Find where the given text appears and provide that cell's center as (x, y) coordinate. 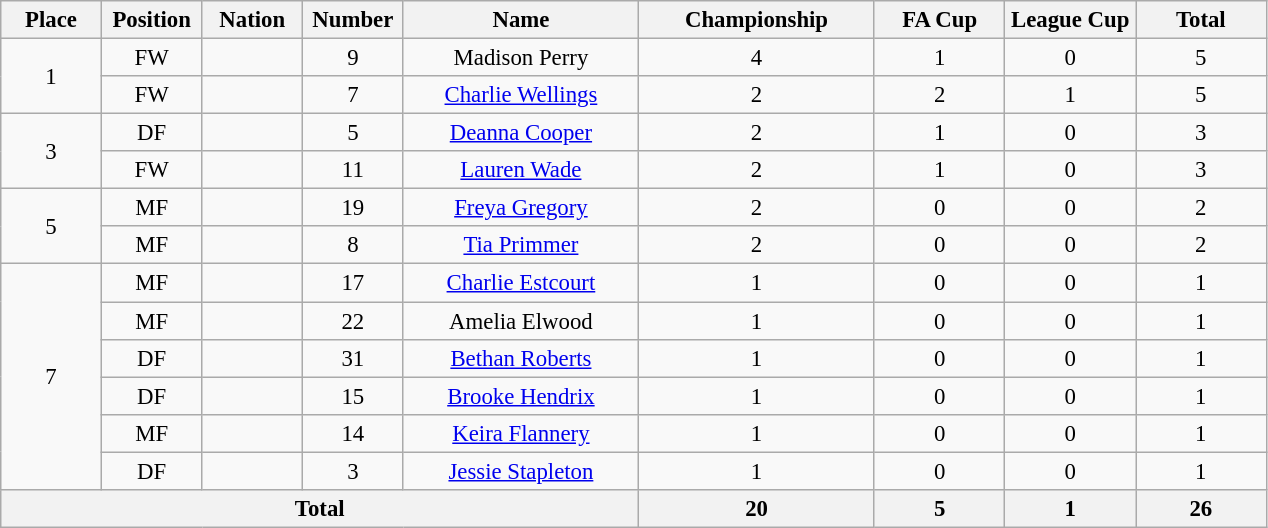
Charlie Wellings (521, 95)
31 (354, 358)
22 (354, 321)
Name (521, 20)
Jessie Stapleton (521, 471)
19 (354, 208)
Freya Gregory (521, 208)
26 (1202, 509)
Tia Primmer (521, 245)
Deanna Cooper (521, 133)
11 (354, 170)
4 (757, 58)
League Cup (1070, 20)
20 (757, 509)
15 (354, 396)
Charlie Estcourt (521, 283)
Position (152, 20)
Madison Perry (521, 58)
Place (52, 20)
9 (354, 58)
Brooke Hendrix (521, 396)
Number (354, 20)
FA Cup (940, 20)
8 (354, 245)
Championship (757, 20)
Bethan Roberts (521, 358)
14 (354, 433)
Nation (252, 20)
Amelia Elwood (521, 321)
Keira Flannery (521, 433)
Lauren Wade (521, 170)
17 (354, 283)
